Detect which cell encompasses the target text, then output its [X, Y] center coordinate. 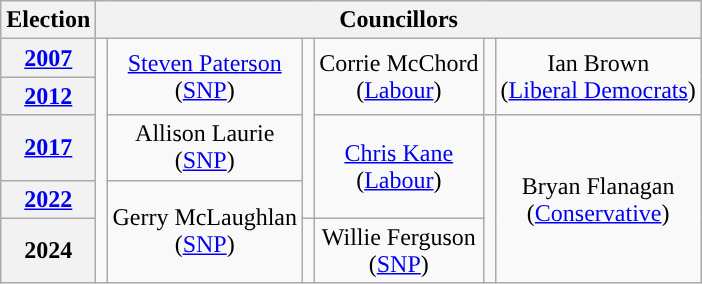
Willie Ferguson(SNP) [399, 250]
Chris Kane(Labour) [399, 166]
Ian Brown(Liberal Democrats) [598, 77]
2022 [48, 199]
2012 [48, 96]
Gerry McLaughlan(SNP) [205, 232]
2007 [48, 58]
Bryan Flanagan(Conservative) [598, 199]
Corrie McChord(Labour) [399, 77]
Steven Paterson(SNP) [205, 77]
2017 [48, 148]
Allison Laurie(SNP) [205, 148]
Councillors [399, 20]
Election [48, 20]
2024 [48, 250]
